Find where the given text appears and provide that cell's center as (x, y) coordinate. 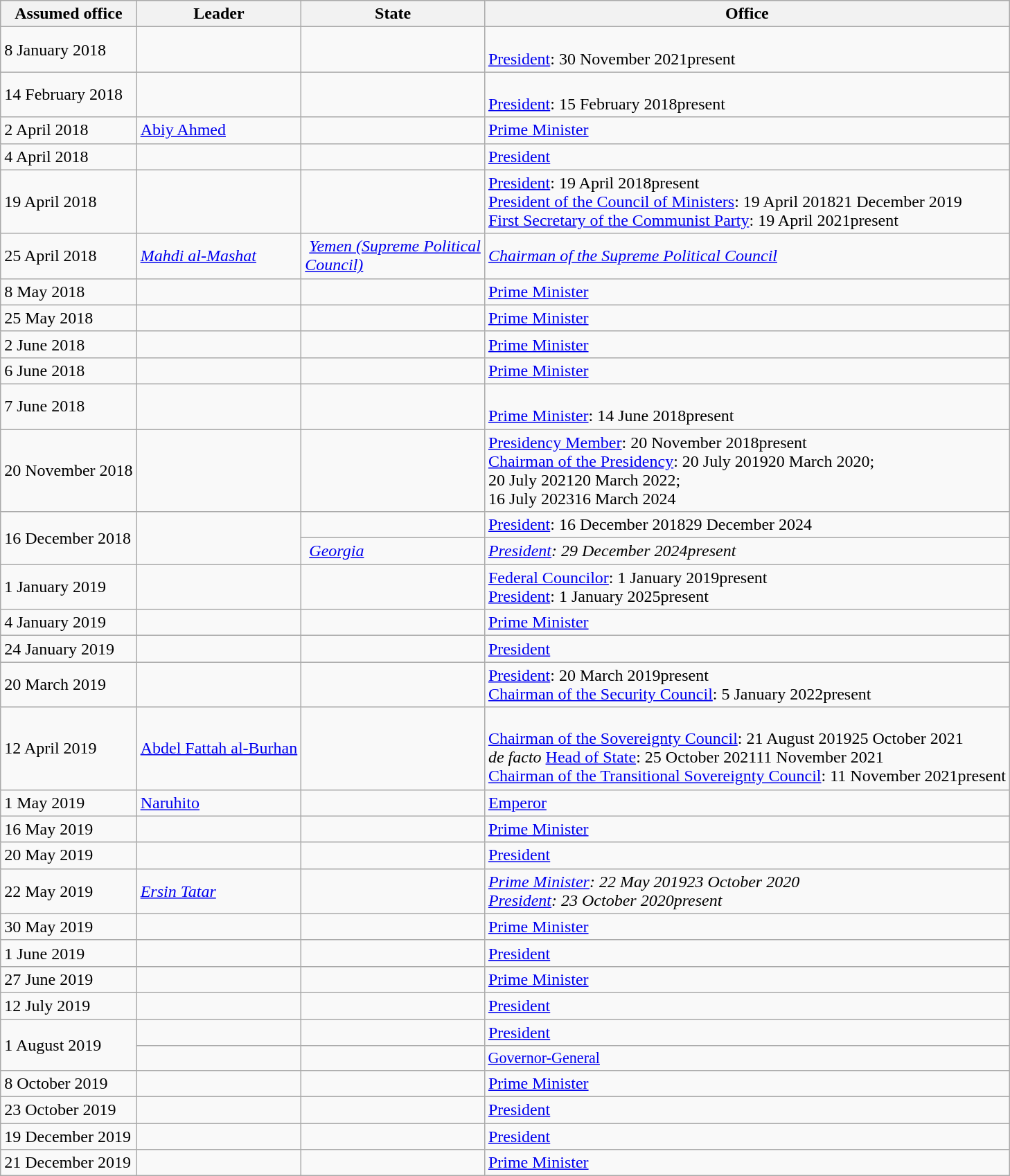
8 May 2018 (69, 292)
8 October 2019 (69, 1083)
President: 20 March 2019presentChairman of the Security Council: 5 January 2022present (747, 684)
20 March 2019 (69, 684)
Assumed office (69, 14)
14 February 2018 (69, 94)
1 June 2019 (69, 953)
Office (747, 14)
Prime Minister: 22 May 201923 October 2020President: 23 October 2020present (747, 891)
Federal Councilor: 1 January 2019presentPresident: 1 January 2025present (747, 587)
8 January 2018 (69, 50)
President: 16 December 201829 December 2024 (747, 525)
Prime Minister: 14 June 2018present (747, 406)
President: 29 December 2024present (747, 551)
19 December 2019 (69, 1137)
Chairman of the Supreme Political Council (747, 256)
2 April 2018 (69, 130)
1 August 2019 (69, 1045)
1 January 2019 (69, 587)
12 April 2019 (69, 748)
16 December 2018 (69, 538)
20 May 2019 (69, 855)
Governor-General (747, 1058)
21 December 2019 (69, 1163)
1 May 2019 (69, 803)
20 November 2018 (69, 471)
Emperor (747, 803)
Presidency Member: 20 November 2018presentChairman of the Presidency: 20 July 201920 March 2020;20 July 202120 March 2022;16 July 202316 March 2024 (747, 471)
President: 15 February 2018present (747, 94)
Ersin Tatar (219, 891)
25 April 2018 (69, 256)
Abiy Ahmed (219, 130)
30 May 2019 (69, 927)
Georgia (393, 551)
Yemen (Supreme PoliticalCouncil) (393, 256)
24 January 2019 (69, 649)
7 June 2018 (69, 406)
16 May 2019 (69, 829)
12 July 2019 (69, 1006)
6 June 2018 (69, 371)
State (393, 14)
25 May 2018 (69, 318)
19 April 2018 (69, 202)
Leader (219, 14)
27 June 2019 (69, 979)
Mahdi al-Mashat (219, 256)
22 May 2019 (69, 891)
Abdel Fattah al-Burhan (219, 748)
Naruhito (219, 803)
4 April 2018 (69, 157)
23 October 2019 (69, 1110)
4 January 2019 (69, 623)
President: 30 November 2021present (747, 50)
2 June 2018 (69, 344)
